Identify which cell holds the provided text, then report its [X, Y] central coordinate. 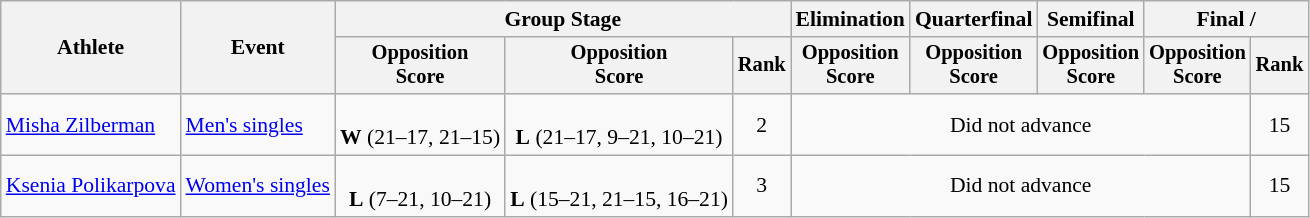
Semifinal [1090, 19]
3 [762, 186]
Athlete [91, 48]
Group Stage [563, 19]
Women's singles [258, 186]
L (7–21, 10–21) [420, 186]
Men's singles [258, 124]
L (15–21, 21–15, 16–21) [619, 186]
Elimination [850, 19]
Final / [1226, 19]
Ksenia Polikarpova [91, 186]
Quarterfinal [974, 19]
Misha Zilberman [91, 124]
W (21–17, 21–15) [420, 124]
L (21–17, 9–21, 10–21) [619, 124]
Event [258, 48]
2 [762, 124]
